Return the [X, Y] coordinate for the center point of the cell that contains the specified text.  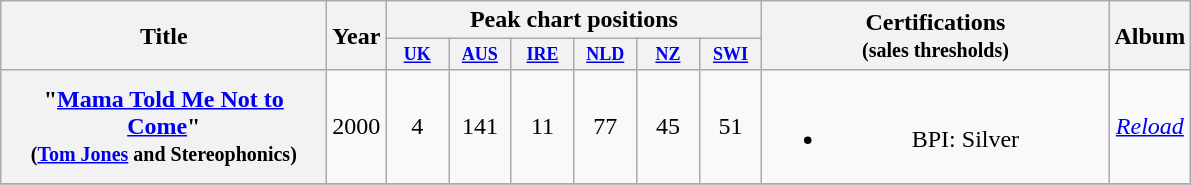
"Mama Told Me Not to Come"(Tom Jones and Stereophonics) [164, 126]
Peak chart positions [574, 20]
Certifications(sales thresholds) [936, 36]
45 [668, 126]
141 [480, 126]
AUS [480, 54]
BPI: Silver [936, 126]
Year [356, 36]
UK [418, 54]
Title [164, 36]
11 [542, 126]
Album [1150, 36]
IRE [542, 54]
NLD [606, 54]
Reload [1150, 126]
77 [606, 126]
NZ [668, 54]
SWI [730, 54]
4 [418, 126]
51 [730, 126]
2000 [356, 126]
